Search for the cell housing the specified text and yield its (x, y) center coordinate. 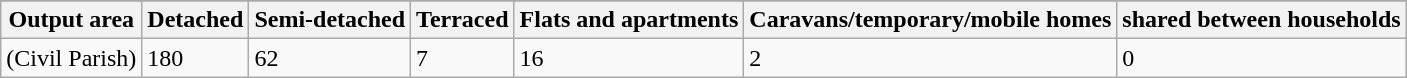
Semi-detached (330, 20)
Detached (196, 20)
Terraced (462, 20)
shared between households (1262, 20)
Output area (72, 20)
Flats and apartments (629, 20)
180 (196, 58)
62 (330, 58)
16 (629, 58)
2 (930, 58)
0 (1262, 58)
(Civil Parish) (72, 58)
7 (462, 58)
Caravans/temporary/mobile homes (930, 20)
